Identify which cell holds the provided text, then report its (X, Y) central coordinate. 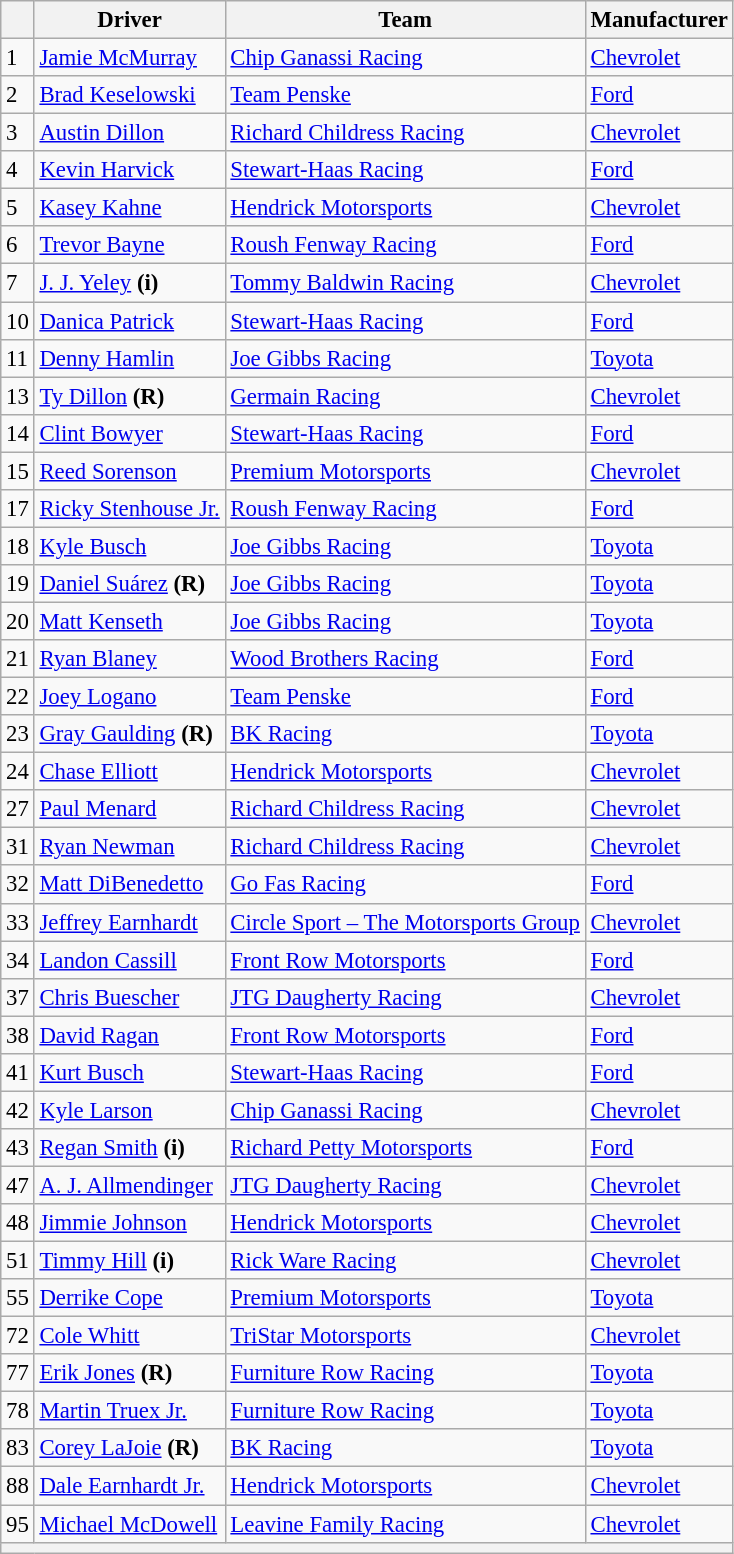
14 (18, 433)
19 (18, 584)
Paul Menard (130, 809)
10 (18, 321)
51 (18, 1261)
88 (18, 1486)
Jeffrey Earnhardt (130, 922)
33 (18, 922)
27 (18, 809)
31 (18, 847)
A. J. Allmendinger (130, 1185)
1 (18, 58)
Austin Dillon (130, 133)
Kyle Larson (130, 1110)
83 (18, 1449)
15 (18, 471)
Danica Patrick (130, 321)
Joey Logano (130, 697)
Michael McDowell (130, 1524)
11 (18, 358)
13 (18, 396)
Go Fas Racing (405, 885)
32 (18, 885)
17 (18, 509)
Ty Dillon (R) (130, 396)
43 (18, 1148)
2 (18, 95)
Ryan Newman (130, 847)
Kyle Busch (130, 546)
Leavine Family Racing (405, 1524)
Landon Cassill (130, 960)
34 (18, 960)
6 (18, 245)
Kasey Kahne (130, 208)
Wood Brothers Racing (405, 659)
Corey LaJoie (R) (130, 1449)
20 (18, 621)
Matt DiBenedetto (130, 885)
Chris Buescher (130, 997)
Ricky Stenhouse Jr. (130, 509)
48 (18, 1223)
Matt Kenseth (130, 621)
Dale Earnhardt Jr. (130, 1486)
Gray Gaulding (R) (130, 734)
Cole Whitt (130, 1336)
Brad Keselowski (130, 95)
5 (18, 208)
Timmy Hill (i) (130, 1261)
Reed Sorenson (130, 471)
Team (405, 20)
Jamie McMurray (130, 58)
Regan Smith (i) (130, 1148)
23 (18, 734)
J. J. Yeley (i) (130, 283)
Denny Hamlin (130, 358)
Clint Bowyer (130, 433)
22 (18, 697)
95 (18, 1524)
Manufacturer (659, 20)
Martin Truex Jr. (130, 1411)
TriStar Motorsports (405, 1336)
Jimmie Johnson (130, 1223)
Trevor Bayne (130, 245)
37 (18, 997)
Chase Elliott (130, 772)
Kurt Busch (130, 1073)
Germain Racing (405, 396)
18 (18, 546)
Ryan Blaney (130, 659)
Rick Ware Racing (405, 1261)
4 (18, 170)
3 (18, 133)
Daniel Suárez (R) (130, 584)
Circle Sport – The Motorsports Group (405, 922)
78 (18, 1411)
7 (18, 283)
David Ragan (130, 1035)
41 (18, 1073)
47 (18, 1185)
21 (18, 659)
Kevin Harvick (130, 170)
Driver (130, 20)
24 (18, 772)
Derrike Cope (130, 1298)
Erik Jones (R) (130, 1373)
Richard Petty Motorsports (405, 1148)
55 (18, 1298)
38 (18, 1035)
Tommy Baldwin Racing (405, 283)
42 (18, 1110)
77 (18, 1373)
72 (18, 1336)
